Pinpoint the cell where the given text exists, returning its [X, Y] midpoint coordinate. 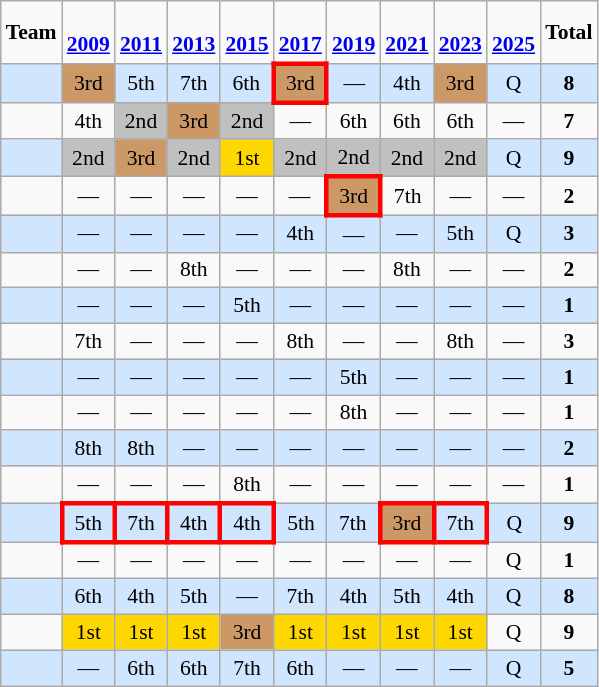
2021 [406, 32]
2025 [514, 32]
Total [568, 32]
2011 [141, 32]
Team [32, 32]
7 [568, 120]
2009 [88, 32]
2019 [354, 32]
2023 [460, 32]
5 [568, 668]
2017 [300, 32]
2015 [246, 32]
2013 [194, 32]
